Pinpoint the cell where the given text exists, returning its (x, y) midpoint coordinate. 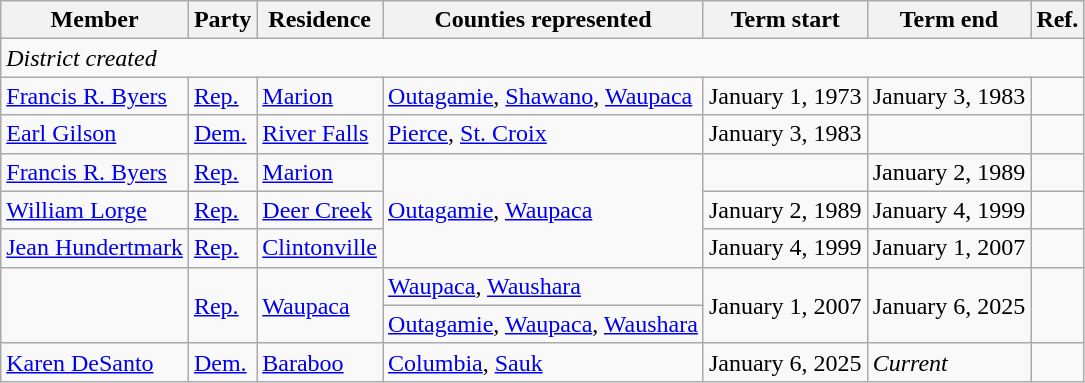
Residence (320, 20)
Term start (785, 20)
Earl Gilson (95, 134)
Outagamie, Waupaca, Waushara (544, 324)
River Falls (320, 134)
William Lorge (95, 210)
Term end (949, 20)
Baraboo (320, 362)
Outagamie, Shawano, Waupaca (544, 96)
Karen DeSanto (95, 362)
Counties represented (544, 20)
Ref. (1058, 20)
Deer Creek (320, 210)
January 1, 1973 (785, 96)
Pierce, St. Croix (544, 134)
Outagamie, Waupaca (544, 210)
Current (949, 362)
Member (95, 20)
Columbia, Sauk (544, 362)
Party (222, 20)
Clintonville (320, 248)
Waupaca, Waushara (544, 286)
Waupaca (320, 305)
District created (542, 58)
Jean Hundertmark (95, 248)
